From the cell containing the given text, extract its center point as (X, Y) coordinate. 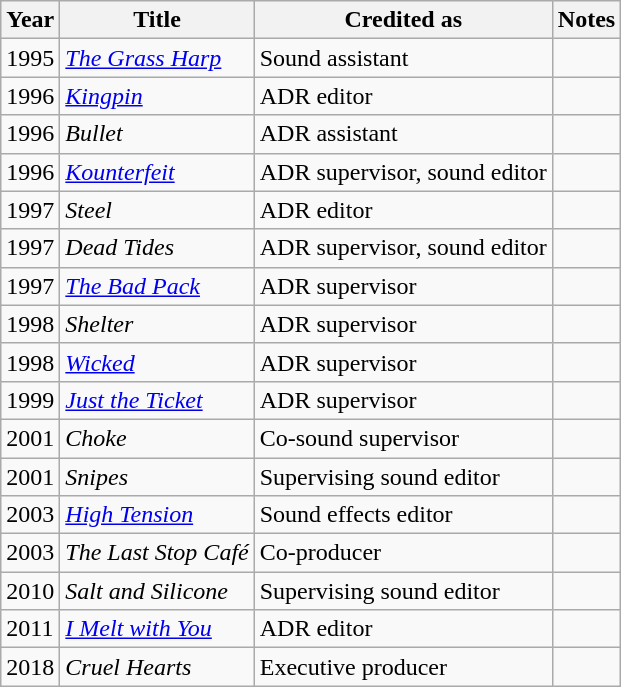
1999 (30, 400)
Title (157, 20)
Snipes (157, 477)
Kingpin (157, 96)
Kounterfeit (157, 172)
Shelter (157, 324)
Sound effects editor (403, 515)
Year (30, 20)
Dead Tides (157, 248)
2010 (30, 591)
Salt and Silicone (157, 591)
Wicked (157, 362)
2011 (30, 629)
Credited as (403, 20)
Executive producer (403, 667)
ADR assistant (403, 134)
Choke (157, 438)
Co-producer (403, 553)
Just the Ticket (157, 400)
Sound assistant (403, 58)
Co-sound supervisor (403, 438)
Bullet (157, 134)
Steel (157, 210)
The Grass Harp (157, 58)
2018 (30, 667)
The Last Stop Café (157, 553)
I Melt with You (157, 629)
The Bad Pack (157, 286)
Notes (586, 20)
Cruel Hearts (157, 667)
High Tension (157, 515)
1995 (30, 58)
